Return (x, y) of the center of cell containing provided text 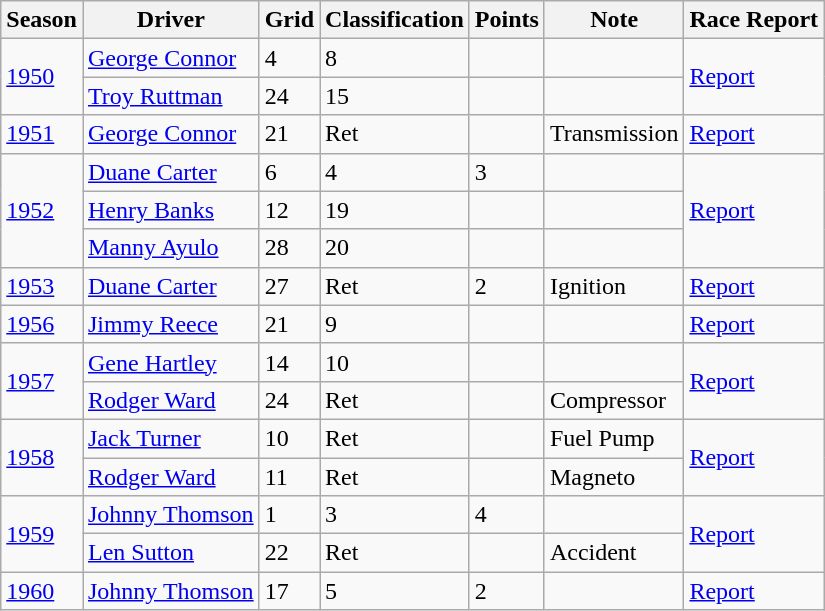
5 (395, 591)
Magneto (614, 477)
Manny Ayulo (170, 248)
20 (395, 248)
1956 (42, 324)
Ignition (614, 286)
9 (395, 324)
1953 (42, 286)
1958 (42, 457)
Compressor (614, 400)
Fuel Pump (614, 438)
Troy Ruttman (170, 96)
1959 (42, 534)
Transmission (614, 134)
Driver (170, 20)
Race Report (754, 20)
Jack Turner (170, 438)
Jimmy Reece (170, 324)
Grid (289, 20)
1957 (42, 381)
27 (289, 286)
1951 (42, 134)
Classification (395, 20)
1952 (42, 210)
Gene Hartley (170, 362)
11 (289, 477)
14 (289, 362)
15 (395, 96)
1950 (42, 77)
Season (42, 20)
Len Sutton (170, 553)
Accident (614, 553)
1 (289, 515)
1960 (42, 591)
22 (289, 553)
28 (289, 248)
19 (395, 210)
12 (289, 210)
17 (289, 591)
8 (395, 58)
Henry Banks (170, 210)
Points (506, 20)
Note (614, 20)
6 (289, 172)
